Locate the cell with the specified text and output its (X, Y) center coordinate. 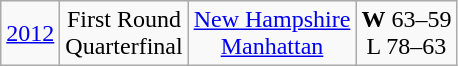
First Round Quarterfinal (124, 34)
W 63–59L 78–63 (406, 34)
New HampshireManhattan (272, 34)
2012 (30, 34)
